Return the [x, y] coordinate for the center point of the cell that contains the specified text.  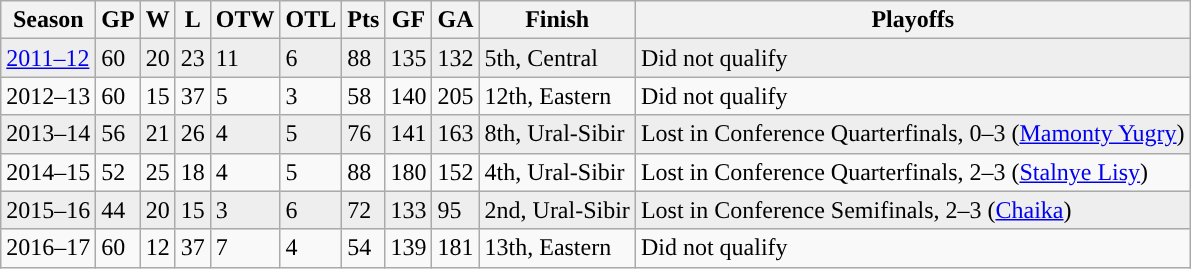
95 [456, 210]
26 [192, 134]
13th, Eastern [557, 248]
Lost in Conference Quarterfinals, 0–3 (Mamonty Yugry) [912, 134]
152 [456, 172]
18 [192, 172]
25 [158, 172]
4th, Ural-Sibir [557, 172]
2013–14 [48, 134]
140 [408, 96]
L [192, 20]
163 [456, 134]
72 [364, 210]
2014–15 [48, 172]
58 [364, 96]
GF [408, 20]
Season [48, 20]
12 [158, 248]
Finish [557, 20]
Playoffs [912, 20]
2011–12 [48, 58]
5th, Central [557, 58]
54 [364, 248]
2016–17 [48, 248]
GP [118, 20]
56 [118, 134]
11 [245, 58]
180 [408, 172]
GA [456, 20]
76 [364, 134]
Lost in Conference Quarterfinals, 2–3 (Stalnye Lisy) [912, 172]
12th, Eastern [557, 96]
Pts [364, 20]
52 [118, 172]
W [158, 20]
141 [408, 134]
21 [158, 134]
OTL [311, 20]
Lost in Conference Semifinals, 2–3 (Chaika) [912, 210]
132 [456, 58]
181 [456, 248]
8th, Ural-Sibir [557, 134]
2012–13 [48, 96]
7 [245, 248]
133 [408, 210]
44 [118, 210]
23 [192, 58]
OTW [245, 20]
139 [408, 248]
2nd, Ural-Sibir [557, 210]
135 [408, 58]
2015–16 [48, 210]
205 [456, 96]
